Find where the given text appears and provide that cell's center as [x, y] coordinate. 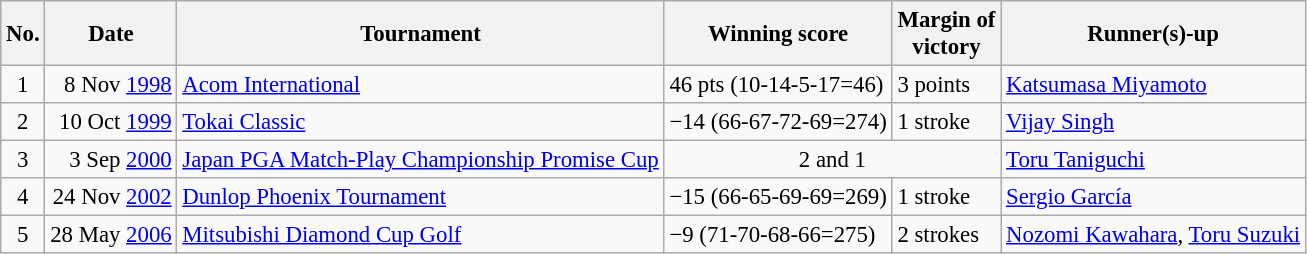
Tournament [420, 34]
Date [111, 34]
Tokai Classic [420, 122]
3 [23, 160]
Sergio García [1154, 197]
−9 (71-70-68-66=275) [778, 235]
2 and 1 [832, 160]
2 strokes [946, 235]
Katsumasa Miyamoto [1154, 85]
−15 (66-65-69-69=269) [778, 197]
1 [23, 85]
3 points [946, 85]
−14 (66-67-72-69=274) [778, 122]
Japan PGA Match-Play Championship Promise Cup [420, 160]
Mitsubishi Diamond Cup Golf [420, 235]
Winning score [778, 34]
Dunlop Phoenix Tournament [420, 197]
24 Nov 2002 [111, 197]
2 [23, 122]
46 pts (10-14-5-17=46) [778, 85]
No. [23, 34]
8 Nov 1998 [111, 85]
Nozomi Kawahara, Toru Suzuki [1154, 235]
Acom International [420, 85]
10 Oct 1999 [111, 122]
5 [23, 235]
4 [23, 197]
Vijay Singh [1154, 122]
Margin ofvictory [946, 34]
3 Sep 2000 [111, 160]
Toru Taniguchi [1154, 160]
Runner(s)-up [1154, 34]
28 May 2006 [111, 235]
